Identify which cell holds the provided text, then report its [X, Y] central coordinate. 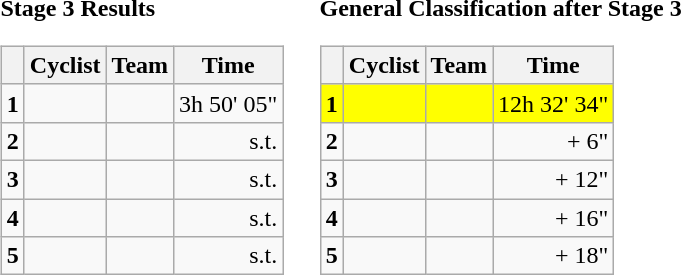
3h 50' 05" [228, 103]
+ 12" [554, 179]
12h 32' 34" [554, 103]
+ 16" [554, 217]
+ 18" [554, 256]
+ 6" [554, 141]
